Capture the cell that displays the provided text and extract its (X, Y) central coordinate. 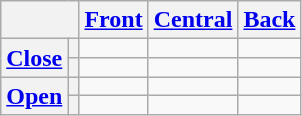
Back (270, 20)
Open (34, 96)
Central (193, 20)
Close (34, 58)
Front (114, 20)
